Return the (X, Y) coordinate for the center point of the cell that contains the specified text.  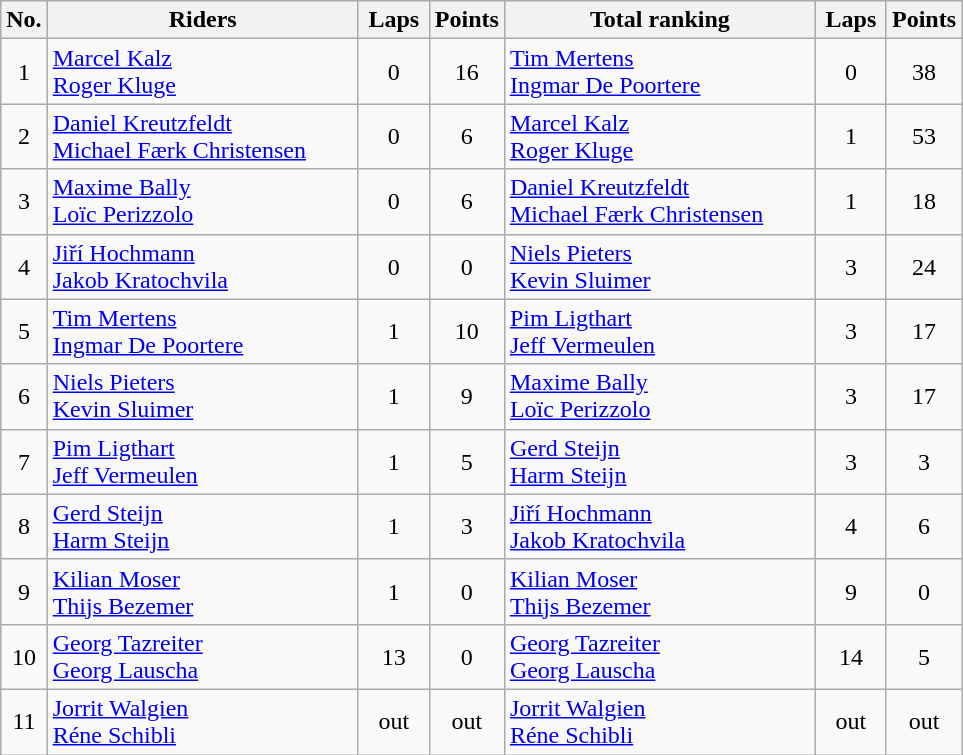
53 (924, 136)
14 (850, 656)
No. (24, 20)
38 (924, 72)
8 (24, 526)
Total ranking (660, 20)
16 (466, 72)
2 (24, 136)
13 (394, 656)
7 (24, 462)
Riders (202, 20)
18 (924, 202)
11 (24, 722)
24 (924, 266)
